Return the [x, y] coordinate for the center point of the cell that contains the specified text.  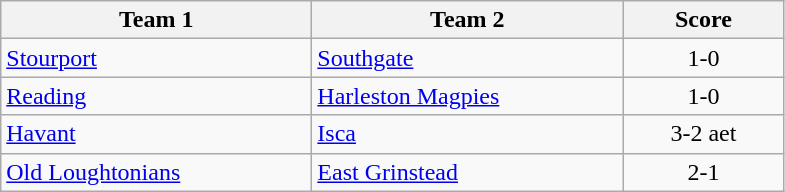
Stourport [156, 58]
Harleston Magpies [468, 96]
Isca [468, 134]
Havant [156, 134]
Old Loughtonians [156, 172]
Team 1 [156, 20]
East Grinstead [468, 172]
Score [704, 20]
3-2 aet [704, 134]
2-1 [704, 172]
Reading [156, 96]
Southgate [468, 58]
Team 2 [468, 20]
